From the cell containing the given text, extract its center point as [x, y] coordinate. 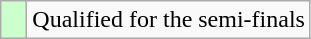
Qualified for the semi-finals [169, 20]
